Pinpoint the cell where the given text exists, returning its [X, Y] midpoint coordinate. 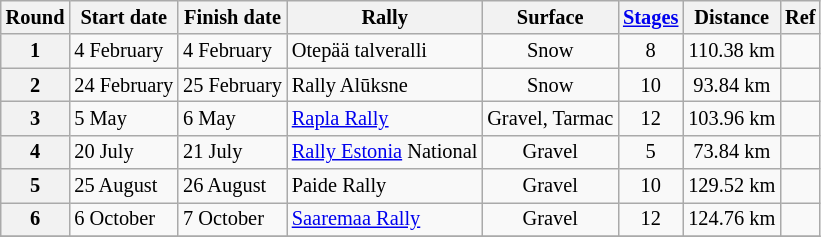
Otepää talveralli [384, 51]
103.96 km [732, 118]
Rapla Rally [384, 118]
Rally Alūksne [384, 85]
Finish date [232, 17]
93.84 km [732, 85]
Gravel, Tarmac [550, 118]
Ref [800, 17]
21 July [232, 152]
6 May [232, 118]
Paide Rally [384, 186]
Start date [124, 17]
25 February [232, 85]
26 August [232, 186]
24 February [124, 85]
2 [36, 85]
25 August [124, 186]
Rally Estonia National [384, 152]
5 May [124, 118]
8 [650, 51]
110.38 km [732, 51]
Round [36, 17]
6 [36, 219]
6 October [124, 219]
129.52 km [732, 186]
Rally [384, 17]
Surface [550, 17]
Distance [732, 17]
4 [36, 152]
124.76 km [732, 219]
3 [36, 118]
Stages [650, 17]
7 October [232, 219]
20 July [124, 152]
Saaremaa Rally [384, 219]
73.84 km [732, 152]
1 [36, 51]
